Output the (X, Y) coordinate of the center of the cell containing the given text.  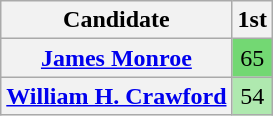
William H. Crawford (116, 96)
Candidate (116, 20)
65 (252, 58)
54 (252, 96)
1st (252, 20)
James Monroe (116, 58)
